Output the [x, y] coordinate of the center of the cell containing the given text.  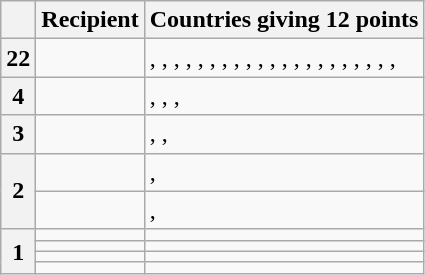
, , , [284, 96]
, , [284, 134]
Countries giving 12 points [284, 20]
3 [18, 134]
22 [18, 58]
1 [18, 251]
, , , , , , , , , , , , , , , , , , , , , [284, 58]
Recipient [90, 20]
2 [18, 191]
4 [18, 96]
